Output the [X, Y] coordinate of the center of the cell containing the given text.  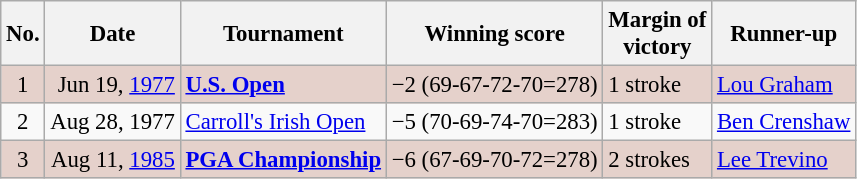
No. [23, 34]
2 strokes [658, 160]
Lou Graham [784, 85]
−6 (67-69-70-72=278) [494, 160]
1 [23, 85]
PGA Championship [283, 160]
Jun 19, 1977 [112, 85]
−5 (70-69-74-70=283) [494, 122]
U.S. Open [283, 85]
Aug 11, 1985 [112, 160]
3 [23, 160]
−2 (69-67-72-70=278) [494, 85]
Aug 28, 1977 [112, 122]
Ben Crenshaw [784, 122]
Carroll's Irish Open [283, 122]
Runner-up [784, 34]
Winning score [494, 34]
Lee Trevino [784, 160]
2 [23, 122]
Date [112, 34]
Margin ofvictory [658, 34]
Tournament [283, 34]
